Locate the cell with the specified text and output its [X, Y] center coordinate. 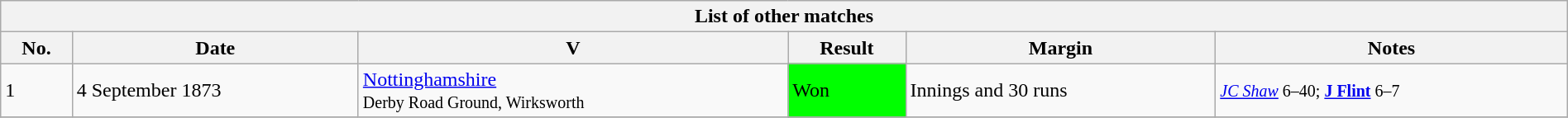
1 [36, 91]
Result [847, 48]
Won [847, 91]
No. [36, 48]
JC Shaw 6–40; J Flint 6–7 [1391, 91]
4 September 1873 [215, 91]
V [572, 48]
List of other matches [784, 17]
Nottinghamshire Derby Road Ground, Wirksworth [572, 91]
Date [215, 48]
Notes [1391, 48]
Innings and 30 runs [1060, 91]
Margin [1060, 48]
